Return the [X, Y] coordinate for the center point of the cell that contains the specified text.  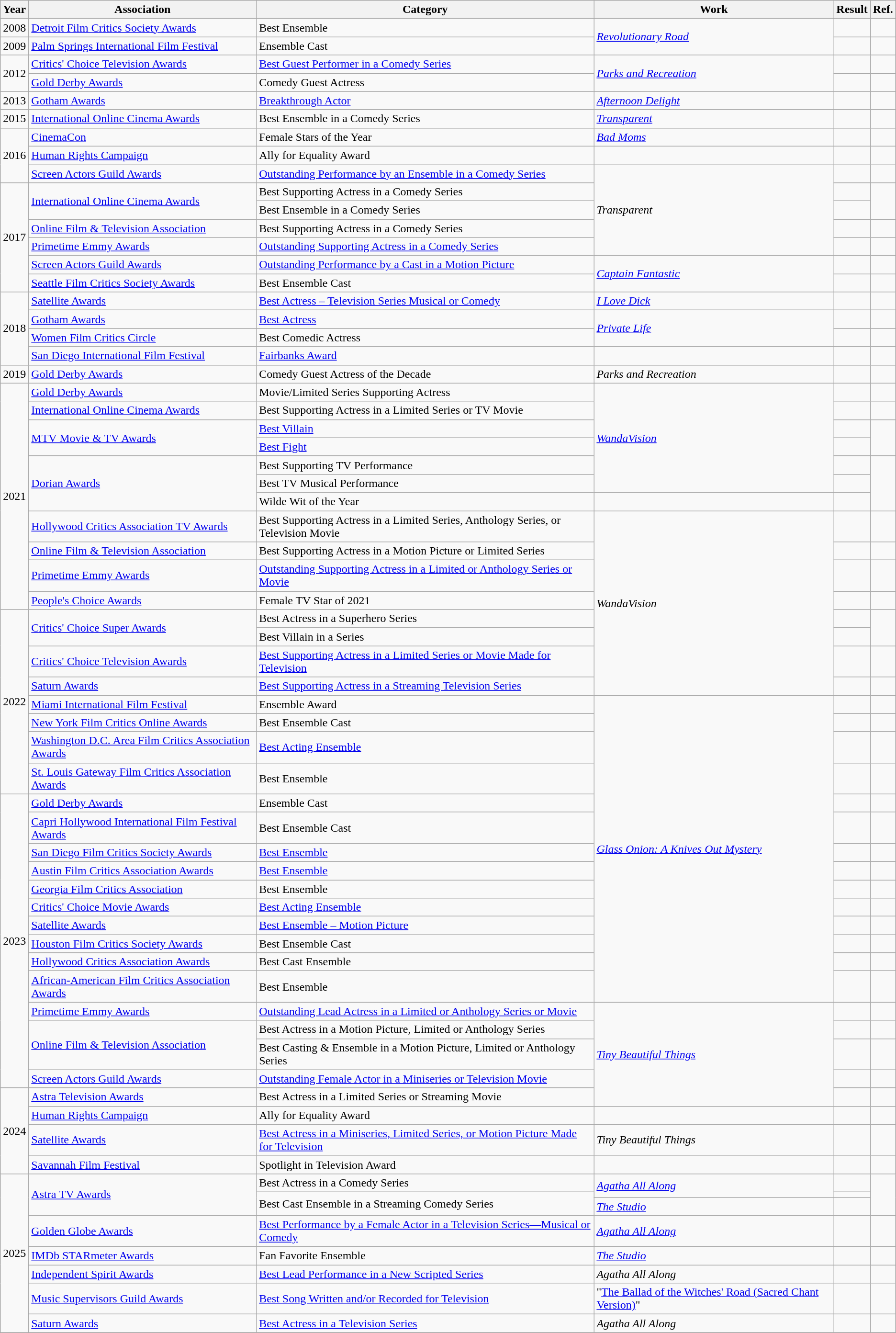
Astra Television Awards [143, 1097]
Result [852, 10]
Comedy Guest Actress [425, 82]
2008 [14, 28]
2012 [14, 73]
2022 [14, 702]
Washington D.C. Area Film Critics Association Awards [143, 747]
Outstanding Performance by a Cast in a Motion Picture [425, 265]
Ensemble Award [425, 704]
Breakthrough Actor [425, 101]
Outstanding Performance by an Ensemble in a Comedy Series [425, 173]
Capri Hollywood International Film Festival Awards [143, 827]
2016 [14, 155]
St. Louis Gateway Film Critics Association Awards [143, 779]
Best TV Musical Performance [425, 483]
Best Actress in a Limited Series or Streaming Movie [425, 1097]
Comedy Guest Actress of the Decade [425, 374]
Best Supporting Actress in a Streaming Television Series [425, 686]
CinemaCon [143, 137]
Critics' Choice Super Awards [143, 628]
Music Supervisors Guild Awards [143, 1299]
I Love Dick [714, 301]
Work [714, 10]
"The Ballad of the Witches' Road (Sacred Chant Version)" [714, 1299]
Female Stars of the Year [425, 137]
African-American Film Critics Association Awards [143, 986]
Houston Film Critics Society Awards [143, 944]
Best Performance by a Female Actor in a Television Series—Musical or Comedy [425, 1231]
Year [14, 10]
Movie/Limited Series Supporting Actress [425, 392]
Revolutionary Road [714, 37]
Best Villain [425, 429]
Glass Onion: A Knives Out Mystery [714, 848]
Best Actress in a Miniseries, Limited Series, or Motion Picture Made for Television [425, 1140]
Best Actress in a Superhero Series [425, 619]
Women Film Critics Circle [143, 338]
Best Lead Performance in a New Scripted Series [425, 1274]
Hollywood Critics Association Awards [143, 962]
Best Actress in a Television Series [425, 1323]
2018 [14, 328]
Best Ensemble – Motion Picture [425, 926]
Astra TV Awards [143, 1194]
Bad Moms [714, 137]
Best Actress in a Motion Picture, Limited or Anthology Series [425, 1029]
Best Cast Ensemble [425, 962]
Best Actress – Television Series Musical or Comedy [425, 301]
2019 [14, 374]
2013 [14, 101]
Private Life [714, 328]
People's Choice Awards [143, 600]
Critics' Choice Movie Awards [143, 907]
Best Supporting Actress in a Motion Picture or Limited Series [425, 551]
Outstanding Supporting Actress in a Limited or Anthology Series or Movie [425, 576]
Ref. [883, 10]
Best Song Written and/or Recorded for Television [425, 1299]
Fairbanks Award [425, 356]
Outstanding Lead Actress in a Limited or Anthology Series or Movie [425, 1011]
Best Supporting TV Performance [425, 465]
Captain Fantastic [714, 274]
San Diego International Film Festival [143, 356]
2023 [14, 941]
Georgia Film Critics Association [143, 889]
Best Casting & Ensemble in a Motion Picture, Limited or Anthology Series [425, 1054]
Best Supporting Actress in a Limited Series, Anthology Series, or Television Movie [425, 526]
Category [425, 10]
Best Comedic Actress [425, 338]
Wilde Wit of the Year [425, 501]
Best Guest Performer in a Comedy Series [425, 64]
Detroit Film Critics Society Awards [143, 28]
Best Villain in a Series [425, 637]
MTV Movie & TV Awards [143, 438]
2025 [14, 1253]
2021 [14, 496]
Best Cast Ensemble in a Streaming Comedy Series [425, 1204]
2024 [14, 1131]
San Diego Film Critics Society Awards [143, 852]
Best Actress [425, 319]
2015 [14, 119]
Outstanding Supporting Actress in a Comedy Series [425, 247]
IMDb STARmeter Awards [143, 1256]
Seattle Film Critics Society Awards [143, 283]
Palm Springs International Film Festival [143, 46]
Best Supporting Actress in a Limited Series or Movie Made for Television [425, 662]
Dorian Awards [143, 483]
Afternoon Delight [714, 101]
Fan Favorite Ensemble [425, 1256]
Female TV Star of 2021 [425, 600]
2017 [14, 237]
New York Film Critics Online Awards [143, 723]
Spotlight in Television Award [425, 1164]
Austin Film Critics Association Awards [143, 870]
Golden Globe Awards [143, 1231]
Miami International Film Festival [143, 704]
Savannah Film Festival [143, 1164]
2009 [14, 46]
Hollywood Critics Association TV Awards [143, 526]
Association [143, 10]
Best Fight [425, 447]
Best Supporting Actress in a Limited Series or TV Movie [425, 410]
Outstanding Female Actor in a Miniseries or Television Movie [425, 1079]
Best Actress in a Comedy Series [425, 1183]
Independent Spirit Awards [143, 1274]
